Scan for the cell matching the given text and deliver its [x, y] coordinate at center. 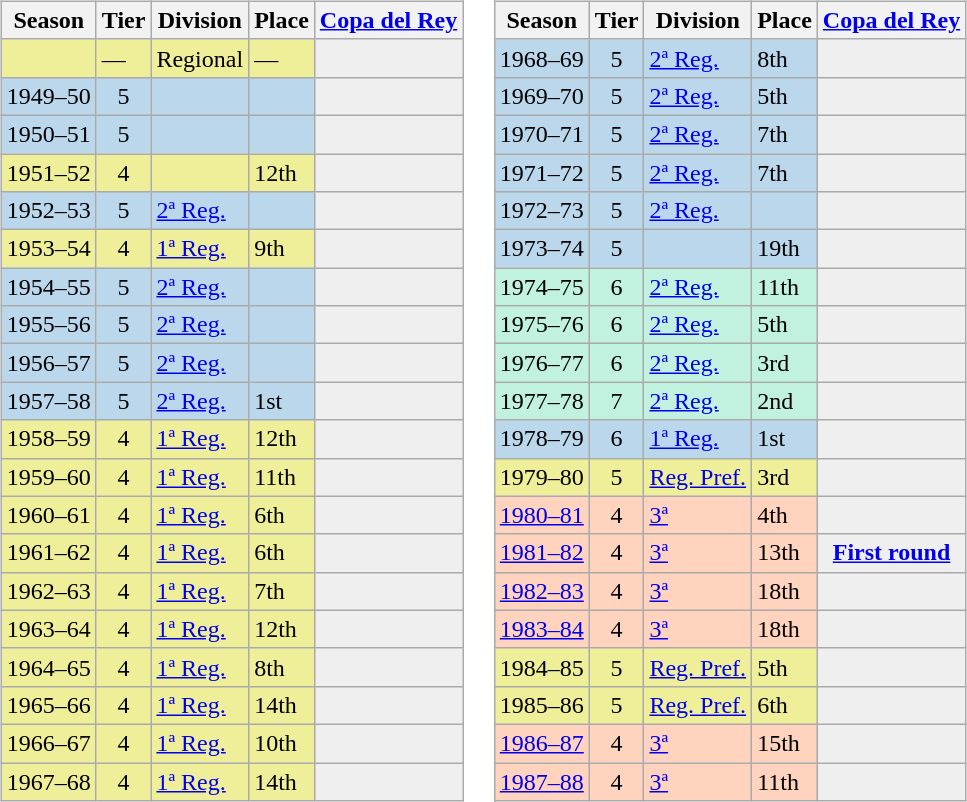
1976–77 [542, 363]
1987–88 [542, 781]
10th [282, 743]
1950–51 [48, 134]
1964–65 [48, 667]
1953–54 [48, 249]
19th [785, 249]
1977–78 [542, 401]
2nd [785, 401]
1970–71 [542, 134]
1965–66 [48, 705]
1959–60 [48, 477]
1982–83 [542, 591]
1984–85 [542, 667]
1967–68 [48, 781]
15th [785, 743]
1955–56 [48, 325]
Regional [200, 58]
13th [785, 553]
1978–79 [542, 439]
1951–52 [48, 173]
1963–64 [48, 629]
First round [891, 553]
1975–76 [542, 325]
1949–50 [48, 96]
1983–84 [542, 629]
1962–63 [48, 591]
1968–69 [542, 58]
4th [785, 515]
1972–73 [542, 211]
1980–81 [542, 515]
1969–70 [542, 96]
1957–58 [48, 401]
1986–87 [542, 743]
1981–82 [542, 553]
1966–67 [48, 743]
1961–62 [48, 553]
1971–72 [542, 173]
1985–86 [542, 705]
1979–80 [542, 477]
1956–57 [48, 363]
7 [616, 401]
1958–59 [48, 439]
1952–53 [48, 211]
1974–75 [542, 287]
1954–55 [48, 287]
1973–74 [542, 249]
1960–61 [48, 515]
9th [282, 249]
